Detect which cell encompasses the target text, then output its (X, Y) center coordinate. 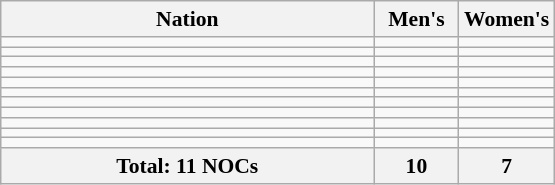
7 (506, 166)
Nation (188, 19)
Men's (416, 19)
Women's (506, 19)
Total: 11 NOCs (188, 166)
10 (416, 166)
